Return the (x, y) coordinate for the center point of the cell that contains the specified text.  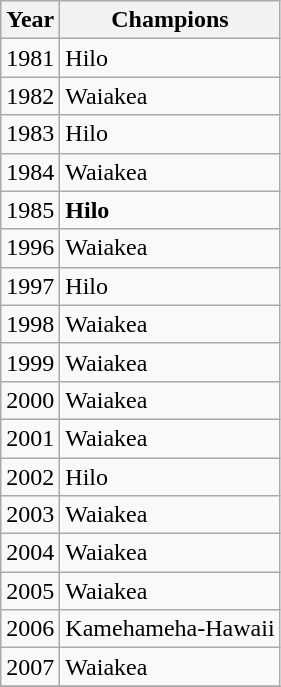
1998 (30, 324)
1985 (30, 210)
Kamehameha-Hawaii (170, 629)
2007 (30, 667)
Champions (170, 20)
1999 (30, 362)
1984 (30, 172)
1982 (30, 96)
2002 (30, 477)
1997 (30, 286)
2000 (30, 400)
2004 (30, 553)
2003 (30, 515)
2001 (30, 438)
1996 (30, 248)
2006 (30, 629)
1981 (30, 58)
2005 (30, 591)
1983 (30, 134)
Year (30, 20)
